Provide the [x, y] coordinate of the cell's center where the given text is located.  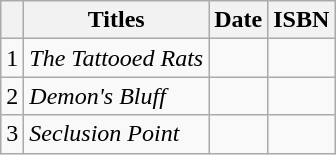
Seclusion Point [116, 134]
3 [12, 134]
Titles [116, 20]
Demon's Bluff [116, 96]
1 [12, 58]
ISBN [302, 20]
Date [238, 20]
The Tattooed Rats [116, 58]
2 [12, 96]
